Capture the cell that displays the provided text and extract its (x, y) central coordinate. 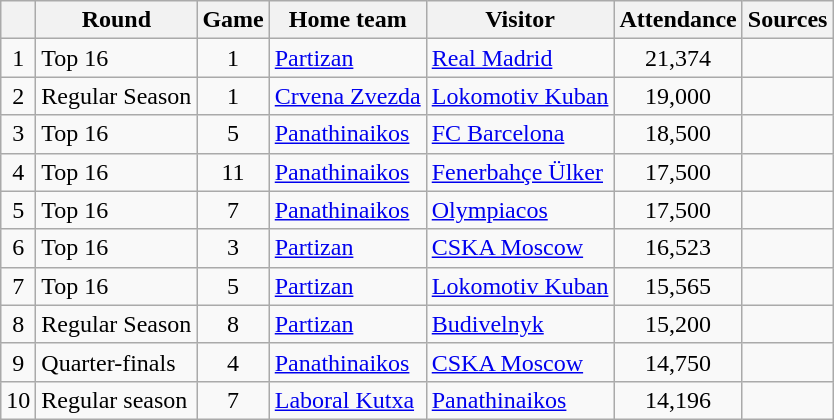
Game (233, 20)
Olympiacos (520, 210)
14,196 (678, 400)
11 (233, 172)
15,565 (678, 286)
21,374 (678, 58)
Crvena Zvezda (348, 96)
Regular season (116, 400)
15,200 (678, 324)
6 (18, 248)
Attendance (678, 20)
19,000 (678, 96)
FC Barcelona (520, 134)
Fenerbahçe Ülker (520, 172)
Quarter-finals (116, 362)
9 (18, 362)
18,500 (678, 134)
14,750 (678, 362)
2 (18, 96)
Visitor (520, 20)
16,523 (678, 248)
Budivelnyk (520, 324)
Round (116, 20)
Home team (348, 20)
10 (18, 400)
Real Madrid (520, 58)
Laboral Kutxa (348, 400)
Sources (788, 20)
